For the text-containing cell, return its midpoint in (x, y) coordinate format. 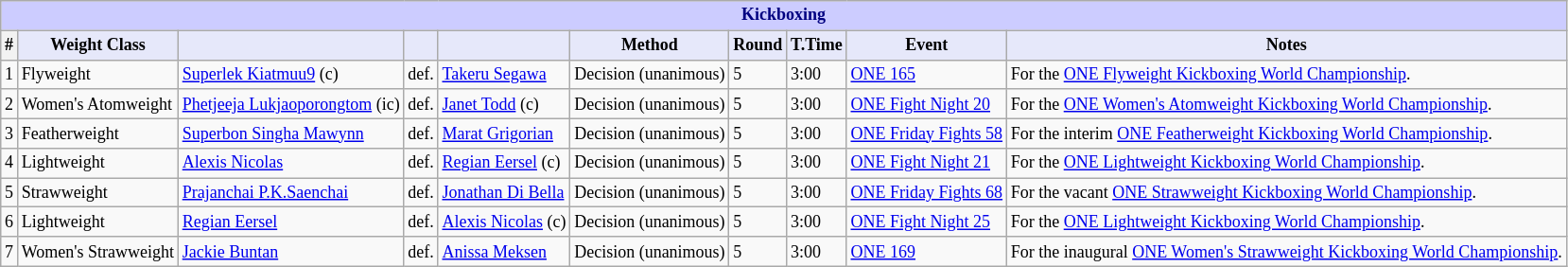
Janet Todd (c) (504, 104)
Takeru Segawa (504, 74)
Superlek Kiatmuu9 (c) (291, 74)
Jackie Buntan (291, 252)
ONE 165 (927, 74)
6 (9, 222)
For the interim ONE Featherweight Kickboxing World Championship. (1286, 133)
Anissa Meksen (504, 252)
Notes (1286, 45)
Alexis Nicolas (c) (504, 222)
ONE 169 (927, 252)
1 (9, 74)
7 (9, 252)
Women's Strawweight (97, 252)
ONE Fight Night 25 (927, 222)
Marat Grigorian (504, 133)
Women's Atomweight (97, 104)
Round (758, 45)
Phetjeeja Lukjaoporongtom (ic) (291, 104)
T.Time (817, 45)
For the ONE Women's Atomweight Kickboxing World Championship. (1286, 104)
For the ONE Flyweight Kickboxing World Championship. (1286, 74)
Alexis Nicolas (291, 163)
3 (9, 133)
ONE Fight Night 21 (927, 163)
Kickboxing (783, 15)
For the vacant ONE Strawweight Kickboxing World Championship. (1286, 193)
Regian Eersel (c) (504, 163)
# (9, 45)
Event (927, 45)
Weight Class (97, 45)
Flyweight (97, 74)
Strawweight (97, 193)
ONE Fight Night 20 (927, 104)
Method (650, 45)
Superbon Singha Mawynn (291, 133)
Regian Eersel (291, 222)
4 (9, 163)
For the inaugural ONE Women's Strawweight Kickboxing World Championship. (1286, 252)
Featherweight (97, 133)
2 (9, 104)
Prajanchai P.K.Saenchai (291, 193)
ONE Friday Fights 68 (927, 193)
ONE Friday Fights 58 (927, 133)
Jonathan Di Bella (504, 193)
